From the cell containing the given text, extract its center point as [x, y] coordinate. 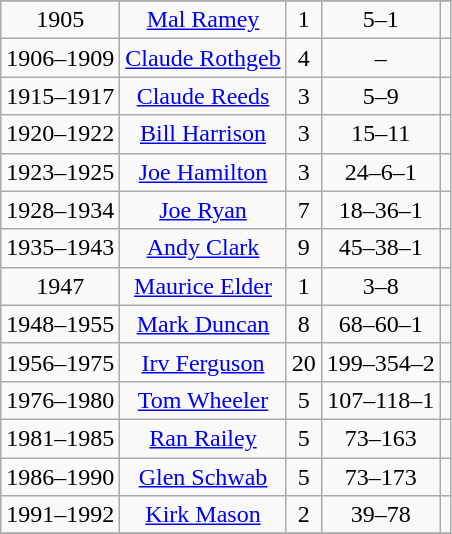
Mark Duncan [203, 324]
1986–1990 [60, 477]
7 [304, 210]
Maurice Elder [203, 286]
68–60–1 [380, 324]
1935–1943 [60, 248]
1928–1934 [60, 210]
Ran Railey [203, 438]
Kirk Mason [203, 515]
4 [304, 58]
20 [304, 362]
Joe Hamilton [203, 172]
5–1 [380, 20]
Irv Ferguson [203, 362]
107–118–1 [380, 400]
1920–1922 [60, 134]
Andy Clark [203, 248]
5–9 [380, 96]
45–38–1 [380, 248]
Joe Ryan [203, 210]
2 [304, 515]
– [380, 58]
1981–1985 [60, 438]
24–6–1 [380, 172]
73–173 [380, 477]
Glen Schwab [203, 477]
8 [304, 324]
39–78 [380, 515]
Mal Ramey [203, 20]
199–354–2 [380, 362]
3–8 [380, 286]
1976–1980 [60, 400]
1956–1975 [60, 362]
Bill Harrison [203, 134]
1991–1992 [60, 515]
9 [304, 248]
1948–1955 [60, 324]
1923–1925 [60, 172]
Claude Rothgeb [203, 58]
1947 [60, 286]
1915–1917 [60, 96]
Claude Reeds [203, 96]
1906–1909 [60, 58]
Tom Wheeler [203, 400]
73–163 [380, 438]
18–36–1 [380, 210]
1905 [60, 20]
15–11 [380, 134]
